Return the [X, Y] coordinate for the center point of the cell that contains the specified text.  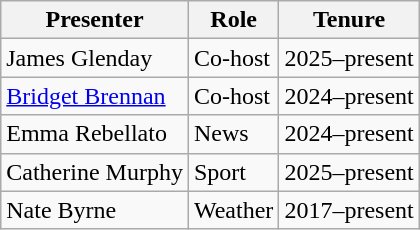
Emma Rebellato [95, 134]
News [233, 134]
Role [233, 20]
Catherine Murphy [95, 172]
Weather [233, 210]
James Glenday [95, 58]
Bridget Brennan [95, 96]
2017–present [349, 210]
Sport [233, 172]
Nate Byrne [95, 210]
Presenter [95, 20]
Tenure [349, 20]
